Return the [x, y] coordinate for the center point of the cell that contains the specified text.  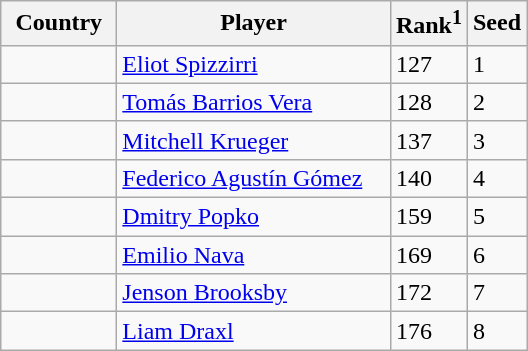
Emilio Nava [254, 255]
169 [428, 255]
Eliot Spizzirri [254, 64]
3 [496, 140]
Dmitry Popko [254, 217]
172 [428, 293]
6 [496, 255]
Tomás Barrios Vera [254, 102]
2 [496, 102]
7 [496, 293]
128 [428, 102]
140 [428, 178]
137 [428, 140]
127 [428, 64]
Country [59, 24]
176 [428, 331]
159 [428, 217]
5 [496, 217]
Jenson Brooksby [254, 293]
Liam Draxl [254, 331]
Seed [496, 24]
8 [496, 331]
1 [496, 64]
Rank1 [428, 24]
Player [254, 24]
Federico Agustín Gómez [254, 178]
Mitchell Krueger [254, 140]
4 [496, 178]
